Return the (X, Y) coordinate for the center point of the cell that contains the specified text.  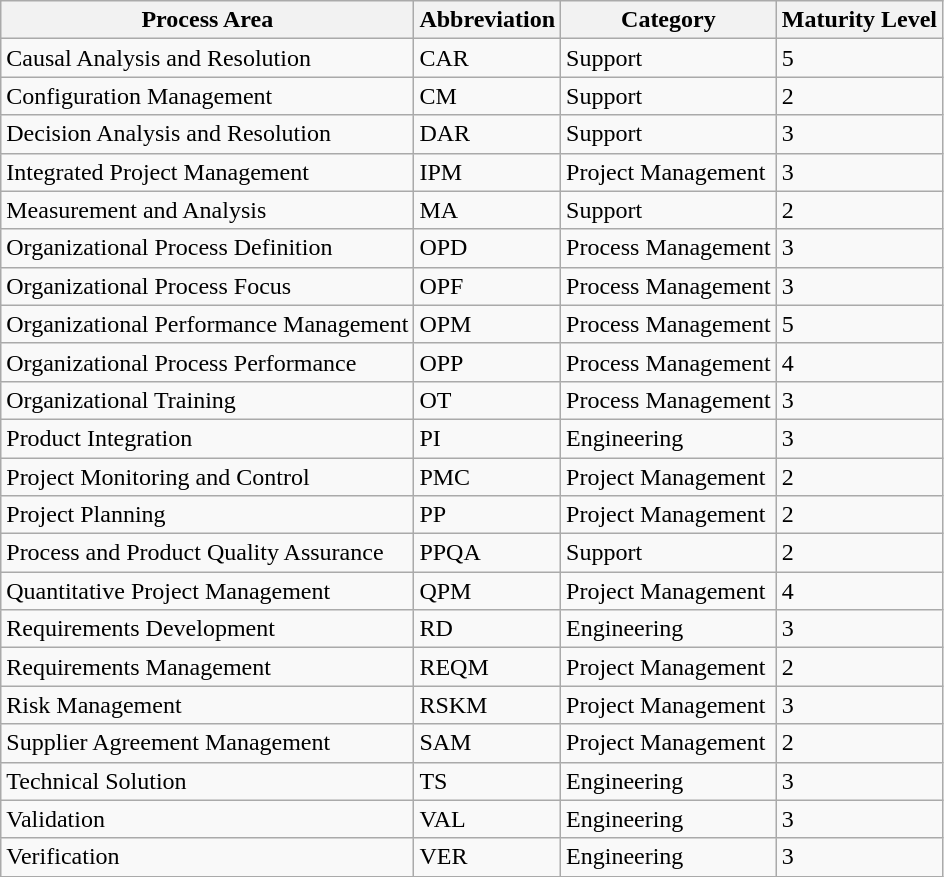
Causal Analysis and Resolution (208, 58)
IPM (488, 172)
TS (488, 781)
Organizational Process Performance (208, 362)
QPM (488, 591)
Integrated Project Management (208, 172)
Organizational Process Focus (208, 286)
Risk Management (208, 705)
Maturity Level (859, 20)
VER (488, 857)
Organizational Performance Management (208, 324)
Organizational Process Definition (208, 248)
Process and Product Quality Assurance (208, 553)
PI (488, 438)
Category (669, 20)
OPM (488, 324)
Supplier Agreement Management (208, 743)
Decision Analysis and Resolution (208, 134)
OPF (488, 286)
REQM (488, 667)
RD (488, 629)
MA (488, 210)
OPD (488, 248)
OT (488, 400)
Measurement and Analysis (208, 210)
Organizational Training (208, 400)
Abbreviation (488, 20)
Requirements Development (208, 629)
PPQA (488, 553)
RSKM (488, 705)
VAL (488, 819)
Requirements Management (208, 667)
Verification (208, 857)
OPP (488, 362)
Project Monitoring and Control (208, 477)
Project Planning (208, 515)
DAR (488, 134)
PP (488, 515)
Process Area (208, 20)
Configuration Management (208, 96)
SAM (488, 743)
Technical Solution (208, 781)
Quantitative Project Management (208, 591)
CAR (488, 58)
Product Integration (208, 438)
PMC (488, 477)
CM (488, 96)
Validation (208, 819)
